Pinpoint the cell where the given text exists, returning its [x, y] midpoint coordinate. 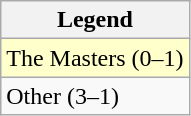
The Masters (0–1) [95, 58]
Legend [95, 20]
Other (3–1) [95, 96]
